Identify which cell holds the provided text, then report its (X, Y) central coordinate. 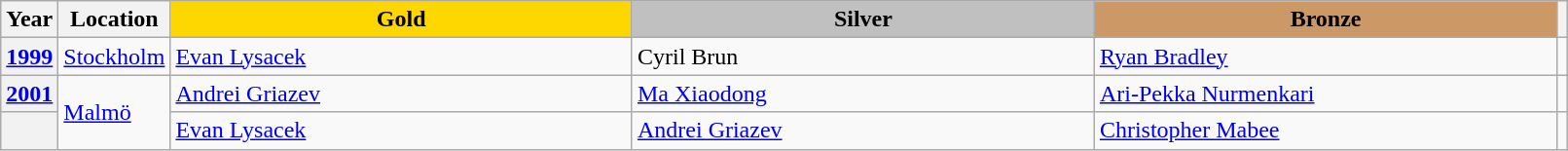
Ari-Pekka Nurmenkari (1326, 94)
Bronze (1326, 19)
Ma Xiaodong (862, 94)
Cyril Brun (862, 57)
1999 (29, 57)
2001 (29, 94)
Year (29, 19)
Silver (862, 19)
Stockholm (115, 57)
Location (115, 19)
Malmö (115, 112)
Gold (401, 19)
Ryan Bradley (1326, 57)
Christopher Mabee (1326, 131)
